Determine the [X, Y] coordinate at the center of the cell enclosing the given text.  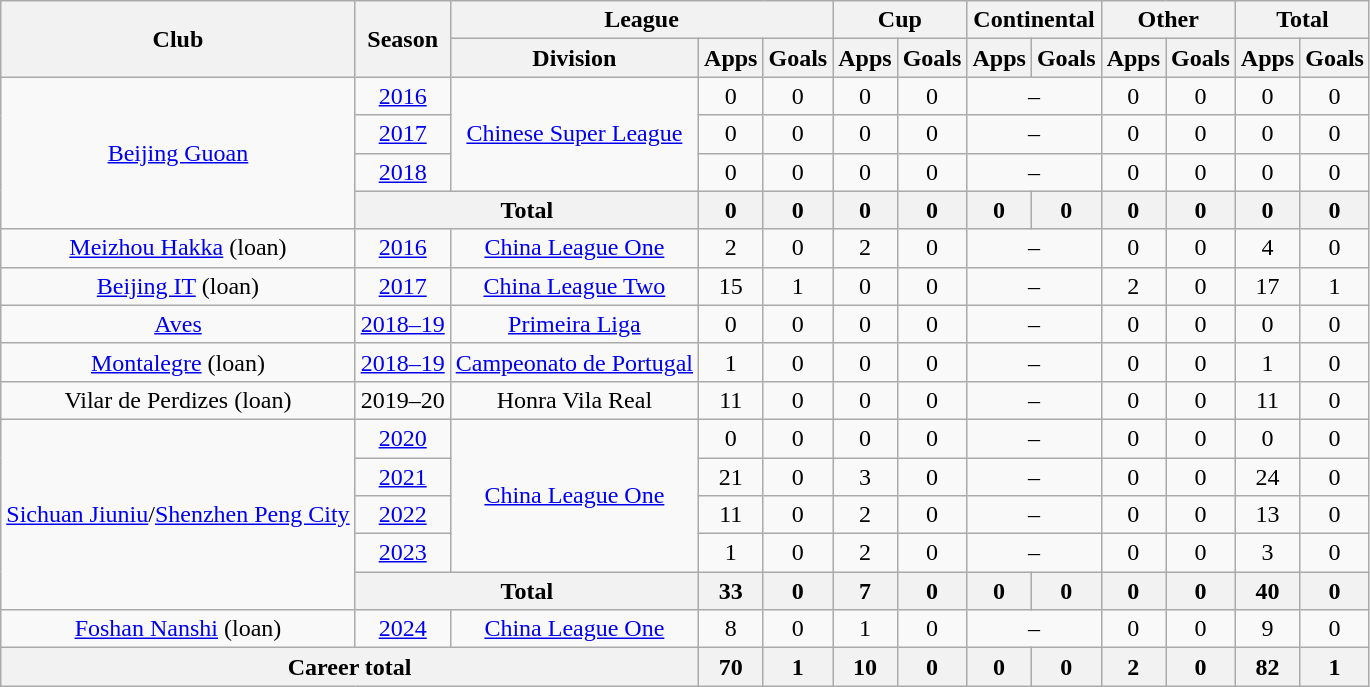
Season [402, 39]
10 [865, 667]
2024 [402, 629]
2022 [402, 515]
China League Two [574, 286]
Sichuan Jiuniu/Shenzhen Peng City [178, 514]
Continental [1034, 20]
7 [865, 591]
2020 [402, 438]
2023 [402, 553]
2021 [402, 477]
Campeonato de Portugal [574, 362]
70 [731, 667]
Montalegre (loan) [178, 362]
Foshan Nanshi (loan) [178, 629]
Cup [900, 20]
Aves [178, 324]
Chinese Super League [574, 134]
Beijing IT (loan) [178, 286]
21 [731, 477]
8 [731, 629]
Career total [350, 667]
Club [178, 39]
League [642, 20]
13 [1267, 515]
24 [1267, 477]
4 [1267, 248]
2018 [402, 172]
Honra Vila Real [574, 400]
33 [731, 591]
82 [1267, 667]
Division [574, 58]
Vilar de Perdizes (loan) [178, 400]
Other [1168, 20]
9 [1267, 629]
Beijing Guoan [178, 153]
17 [1267, 286]
15 [731, 286]
Primeira Liga [574, 324]
Meizhou Hakka (loan) [178, 248]
2019–20 [402, 400]
40 [1267, 591]
